Determine the [X, Y] coordinate at the center of the cell enclosing the given text.  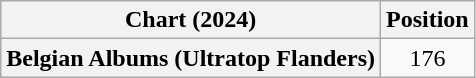
Position [428, 20]
176 [428, 58]
Belgian Albums (Ultratop Flanders) [191, 58]
Chart (2024) [191, 20]
